Extract the [x, y] coordinate from the center of the cell holding the provided text.  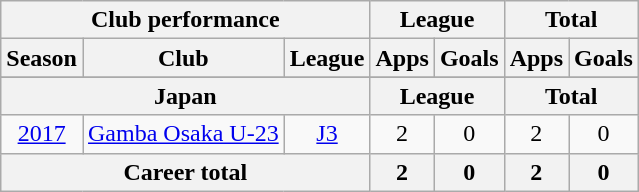
Japan [186, 96]
2017 [42, 134]
Club [183, 58]
J3 [327, 134]
Career total [186, 172]
Club performance [186, 20]
Gamba Osaka U-23 [183, 134]
Season [42, 58]
